From the cell containing the given text, extract its center point as [X, Y] coordinate. 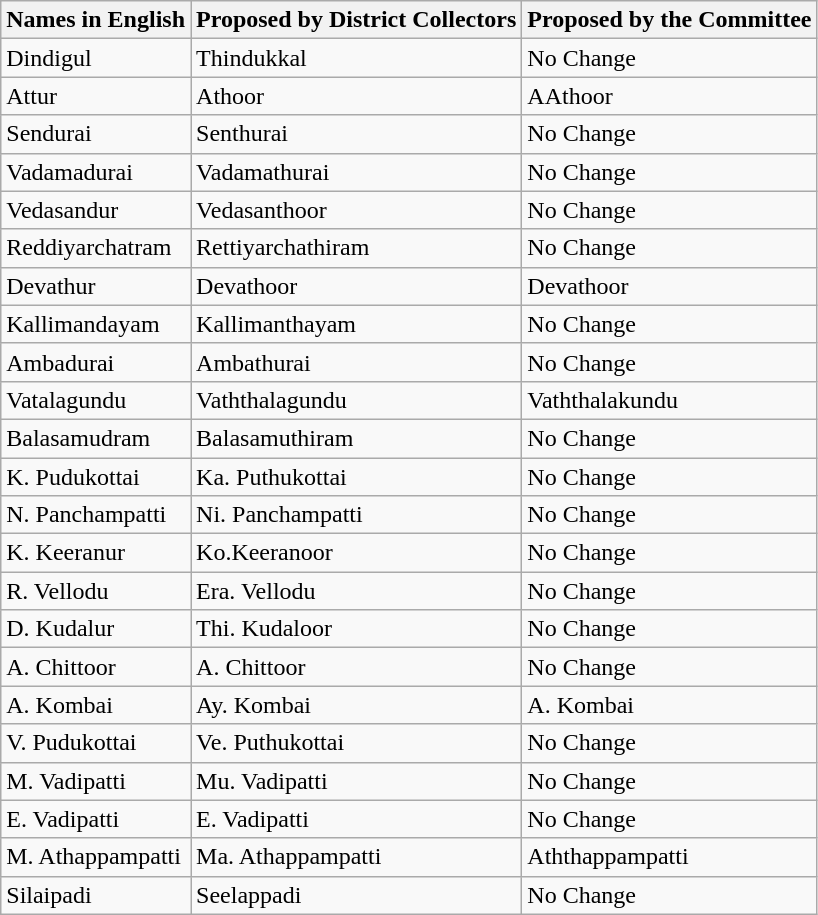
Aththappampatti [670, 857]
K. Pudukottai [96, 477]
D. Kudalur [96, 629]
Ma. Athappampatti [356, 857]
Vaththalakundu [670, 400]
Seelappadi [356, 895]
Vadamadurai [96, 172]
Sendurai [96, 134]
M. Athappampatti [96, 857]
Ko.Keeranoor [356, 553]
Mu. Vadipatti [356, 781]
Thindukkal [356, 58]
Attur [96, 96]
Ambathurai [356, 362]
Dindigul [96, 58]
Athoor [356, 96]
Silaipadi [96, 895]
Vedasanthoor [356, 210]
Ay. Kombai [356, 705]
Kallimanthayam [356, 324]
Senthurai [356, 134]
Names in English [96, 20]
Kallimandayam [96, 324]
Vatalagundu [96, 400]
Proposed by the Committee [670, 20]
Devathur [96, 286]
Balasamudram [96, 438]
Era. Vellodu [356, 591]
Thi. Kudaloor [356, 629]
Rettiyarchathiram [356, 248]
Vaththalagundu [356, 400]
N. Panchampatti [96, 515]
Ambadurai [96, 362]
M. Vadipatti [96, 781]
R. Vellodu [96, 591]
Balasamuthiram [356, 438]
AAthoor [670, 96]
Ve. Puthukottai [356, 743]
Vadamathurai [356, 172]
K. Keeranur [96, 553]
Ni. Panchampatti [356, 515]
Proposed by District Collectors [356, 20]
V. Pudukottai [96, 743]
Vedasandur [96, 210]
Ka. Puthukottai [356, 477]
Reddiyarchatram [96, 248]
